Find where the given text appears and provide that cell's center as (x, y) coordinate. 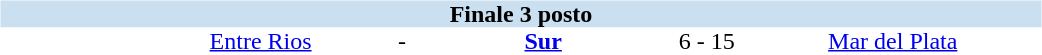
6 - 15 (707, 42)
Entre Rios (260, 42)
Finale 3 posto (520, 14)
Sur (544, 42)
Mar del Plata (892, 42)
- (402, 42)
